Locate the cell with the specified text and output its (X, Y) center coordinate. 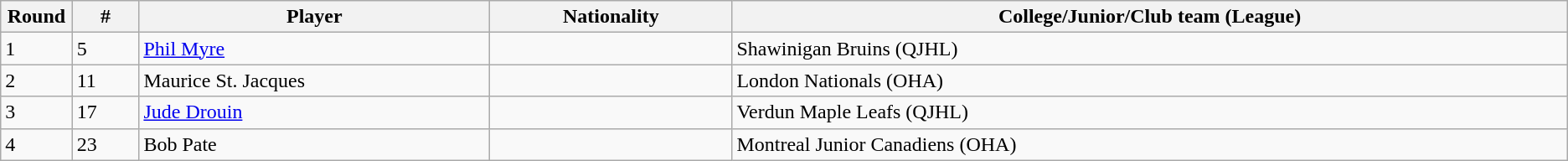
4 (37, 144)
11 (106, 80)
Jude Drouin (315, 112)
Montreal Junior Canadiens (OHA) (1149, 144)
Shawinigan Bruins (QJHL) (1149, 49)
Bob Pate (315, 144)
Maurice St. Jacques (315, 80)
1 (37, 49)
3 (37, 112)
# (106, 17)
17 (106, 112)
London Nationals (OHA) (1149, 80)
College/Junior/Club team (League) (1149, 17)
Nationality (611, 17)
5 (106, 49)
Round (37, 17)
Phil Myre (315, 49)
Player (315, 17)
23 (106, 144)
2 (37, 80)
Verdun Maple Leafs (QJHL) (1149, 112)
